Capture the cell that displays the provided text and extract its (x, y) central coordinate. 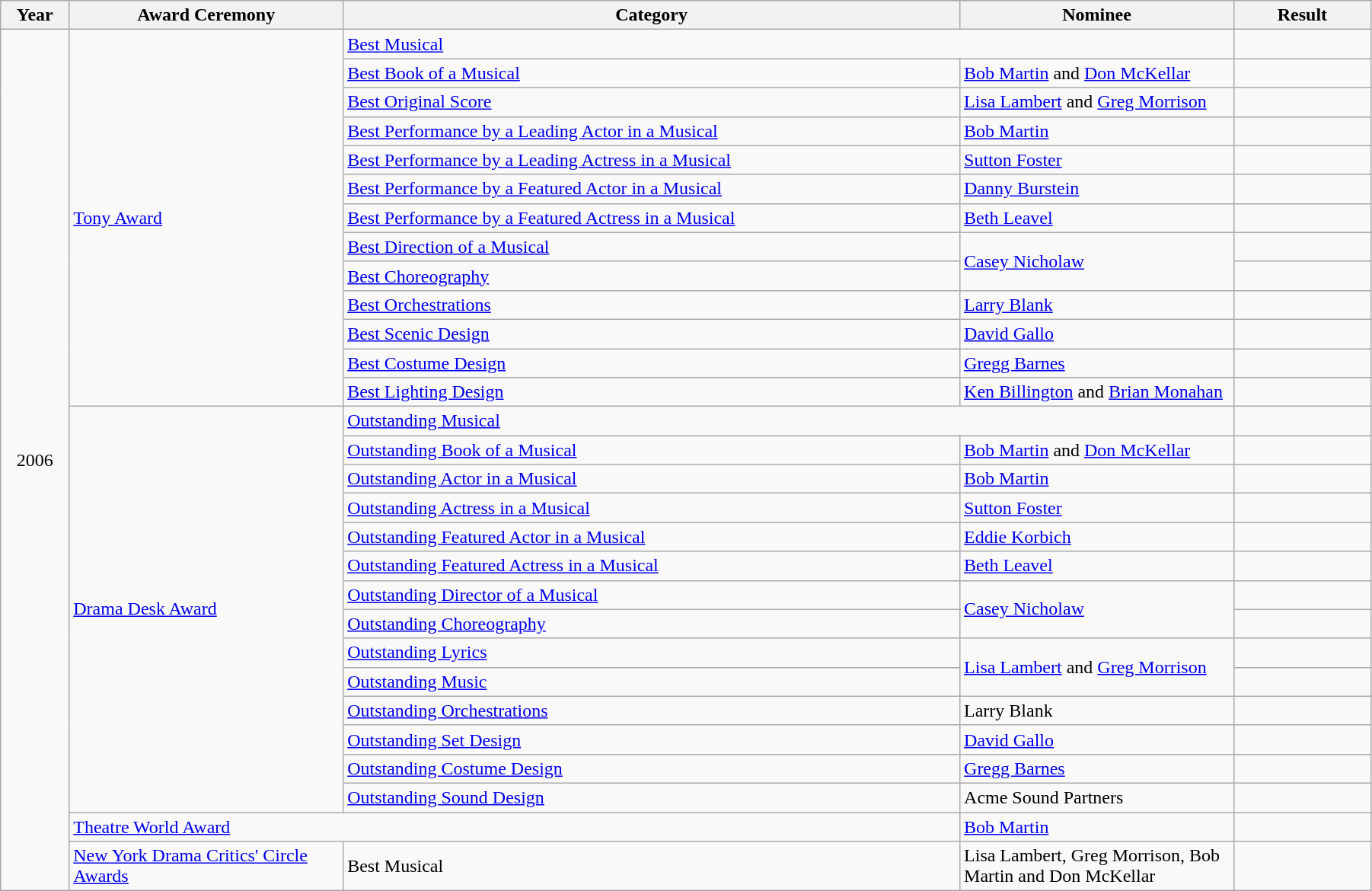
Outstanding Featured Actor in a Musical (652, 537)
Best Performance by a Featured Actress in a Musical (652, 218)
Year (35, 15)
Best Original Score (652, 102)
Outstanding Actor in a Musical (652, 479)
Best Orchestrations (652, 305)
Best Costume Design (652, 363)
Outstanding Sound Design (652, 797)
Best Performance by a Featured Actor in a Musical (652, 189)
Best Book of a Musical (652, 73)
Theatre World Award (515, 826)
Best Performance by a Leading Actor in a Musical (652, 131)
Acme Sound Partners (1097, 797)
Outstanding Book of a Musical (652, 450)
Best Choreography (652, 276)
Eddie Korbich (1097, 537)
Outstanding Musical (789, 421)
Outstanding Music (652, 682)
New York Drama Critics' Circle Awards (206, 867)
Danny Burstein (1097, 189)
Nominee (1097, 15)
Award Ceremony (206, 15)
Lisa Lambert, Greg Morrison, Bob Martin and Don McKellar (1097, 867)
Best Performance by a Leading Actress in a Musical (652, 160)
Outstanding Set Design (652, 739)
Outstanding Choreography (652, 624)
Ken Billington and Brian Monahan (1097, 392)
Drama Desk Award (206, 609)
Outstanding Lyrics (652, 653)
Outstanding Director of a Musical (652, 595)
Outstanding Actress in a Musical (652, 508)
Outstanding Orchestrations (652, 711)
Category (652, 15)
Best Direction of a Musical (652, 247)
Outstanding Featured Actress in a Musical (652, 566)
Result (1302, 15)
Tony Award (206, 218)
Outstanding Costume Design (652, 768)
Best Scenic Design (652, 334)
Best Lighting Design (652, 392)
2006 (35, 460)
